Locate the cell with the specified text and output its (x, y) center coordinate. 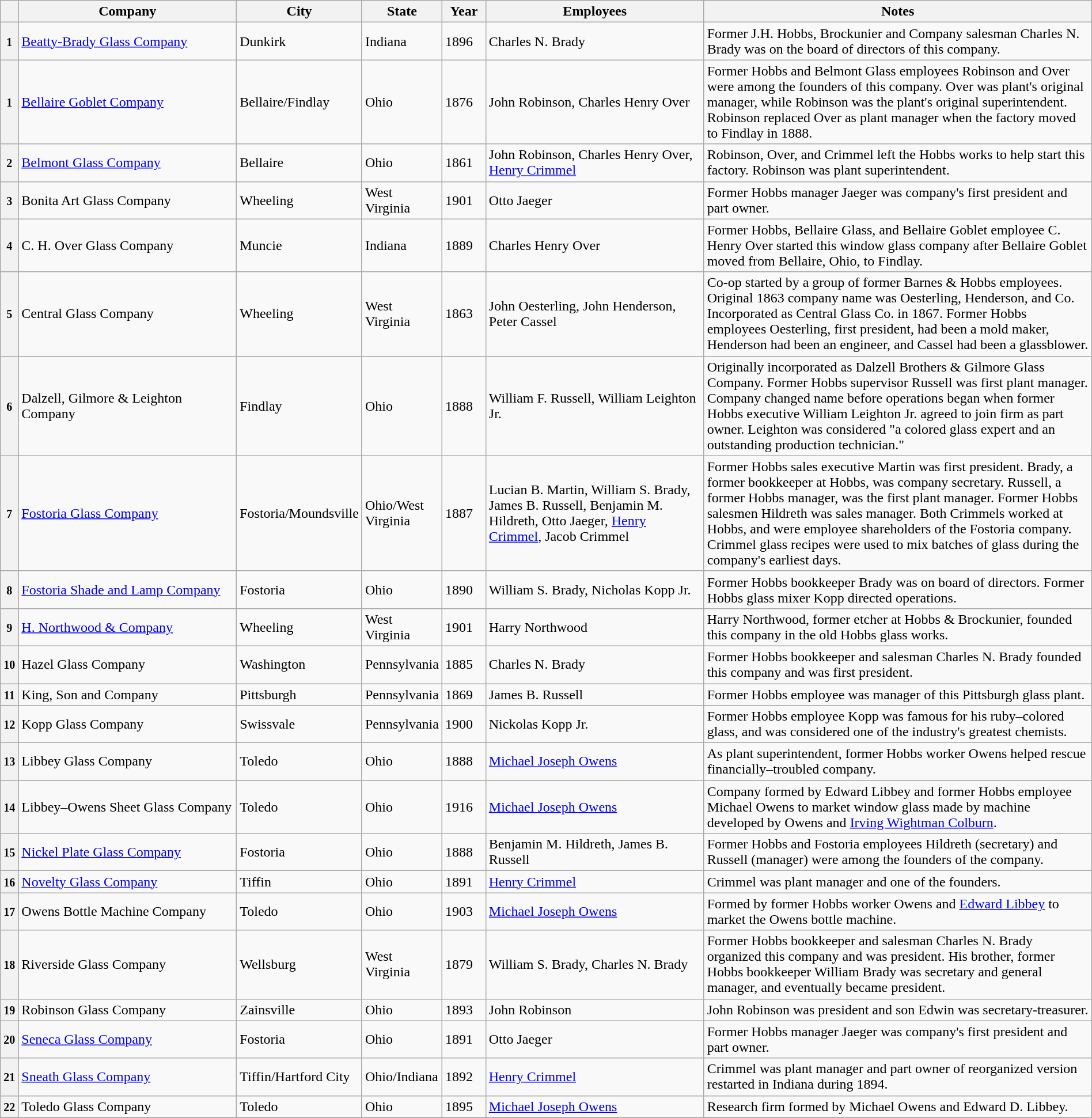
6 (9, 405)
William F. Russell, William Leighton Jr. (594, 405)
H. Northwood & Company (128, 627)
1916 (464, 807)
Former Hobbs bookkeeper Brady was on board of directors. Former Hobbs glass mixer Kopp directed operations. (897, 590)
21 (9, 1077)
Employees (594, 12)
Fostoria/Moundsville (299, 513)
Former J.H. Hobbs, Brockunier and Company salesman Charles N. Brady was on the board of directors of this company. (897, 41)
Washington (299, 665)
1893 (464, 1010)
City (299, 12)
Company (128, 12)
C. H. Over Glass Company (128, 245)
Ohio/Indiana (402, 1077)
Bonita Art Glass Company (128, 200)
12 (9, 725)
13 (9, 761)
John Robinson was president and son Edwin was secretary-treasurer. (897, 1010)
Former Hobbs employee Kopp was famous for his ruby–colored glass, and was considered one of the industry's greatest chemists. (897, 725)
Findlay (299, 405)
Libbey Glass Company (128, 761)
1895 (464, 1106)
Bellaire Goblet Company (128, 102)
1889 (464, 245)
Nickolas Kopp Jr. (594, 725)
James B. Russell (594, 694)
Harry Northwood, former etcher at Hobbs & Brockunier, founded this company in the old Hobbs glass works. (897, 627)
1890 (464, 590)
John Robinson, Charles Henry Over (594, 102)
Notes (897, 12)
State (402, 12)
Nickel Plate Glass Company (128, 852)
Dunkirk (299, 41)
Crimmel was plant manager and one of the founders. (897, 882)
King, Son and Company (128, 694)
Harry Northwood (594, 627)
1903 (464, 911)
Swissvale (299, 725)
Libbey–Owens Sheet Glass Company (128, 807)
Sneath Glass Company (128, 1077)
Toledo Glass Company (128, 1106)
John Oesterling, John Henderson, Peter Cassel (594, 314)
Beatty-Brady Glass Company (128, 41)
16 (9, 882)
Zainsville (299, 1010)
Central Glass Company (128, 314)
3 (9, 200)
Ohio/West Virginia (402, 513)
John Robinson, Charles Henry Over, Henry Crimmel (594, 162)
Research firm formed by Michael Owens and Edward D. Libbey. (897, 1106)
11 (9, 694)
1900 (464, 725)
1879 (464, 964)
Bellaire (299, 162)
1869 (464, 694)
17 (9, 911)
19 (9, 1010)
22 (9, 1106)
Former Hobbs employee was manager of this Pittsburgh glass plant. (897, 694)
Robinson Glass Company (128, 1010)
Kopp Glass Company (128, 725)
Bellaire/Findlay (299, 102)
Seneca Glass Company (128, 1039)
Benjamin M. Hildreth, James B. Russell (594, 852)
Muncie (299, 245)
Belmont Glass Company (128, 162)
Wellsburg (299, 964)
Fostoria Shade and Lamp Company (128, 590)
20 (9, 1039)
18 (9, 964)
John Robinson (594, 1010)
Tiffin (299, 882)
Tiffin/Hartford City (299, 1077)
1887 (464, 513)
Pittsburgh (299, 694)
Dalzell, Gilmore & Leighton Company (128, 405)
Formed by former Hobbs worker Owens and Edward Libbey to market the Owens bottle machine. (897, 911)
Year (464, 12)
Owens Bottle Machine Company (128, 911)
Novelty Glass Company (128, 882)
Lucian B. Martin, William S. Brady, James B. Russell, Benjamin M. Hildreth, Otto Jaeger, Henry Crimmel, Jacob Crimmel (594, 513)
1861 (464, 162)
Former Hobbs and Fostoria employees Hildreth (secretary) and Russell (manager) were among the founders of the company. (897, 852)
8 (9, 590)
Charles Henry Over (594, 245)
7 (9, 513)
4 (9, 245)
1863 (464, 314)
1876 (464, 102)
Robinson, Over, and Crimmel left the Hobbs works to help start this factory. Robinson was plant superintendent. (897, 162)
5 (9, 314)
9 (9, 627)
Riverside Glass Company (128, 964)
As plant superintendent, former Hobbs worker Owens helped rescue financially–troubled company. (897, 761)
1885 (464, 665)
Former Hobbs bookkeeper and salesman Charles N. Brady founded this company and was first president. (897, 665)
1896 (464, 41)
Crimmel was plant manager and part owner of reorganized version restarted in Indiana during 1894. (897, 1077)
Fostoria Glass Company (128, 513)
10 (9, 665)
William S. Brady, Charles N. Brady (594, 964)
Hazel Glass Company (128, 665)
15 (9, 852)
14 (9, 807)
William S. Brady, Nicholas Kopp Jr. (594, 590)
1892 (464, 1077)
2 (9, 162)
